Scan for the cell matching the given text and deliver its [x, y] coordinate at center. 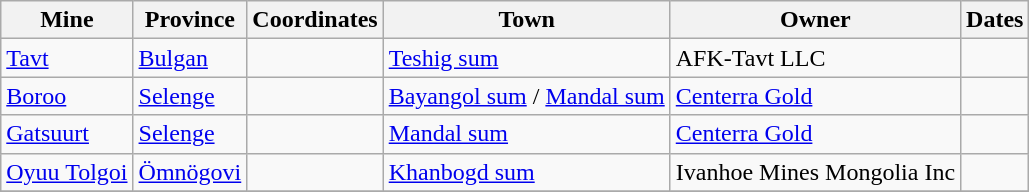
Ömnögovi [190, 172]
Oyuu Tolgoi [67, 172]
Bayangol sum / Mandal sum [526, 96]
Dates [995, 20]
Boroo [67, 96]
Mandal sum [526, 134]
AFK-Tavt LLC [815, 58]
Province [190, 20]
Coordinates [315, 20]
Gatsuurt [67, 134]
Ivanhoe Mines Mongolia Inc [815, 172]
Khanbogd sum [526, 172]
Tavt [67, 58]
Bulgan [190, 58]
Mine [67, 20]
Owner [815, 20]
Teshig sum [526, 58]
Town [526, 20]
